Return [x, y] of the center of cell containing provided text 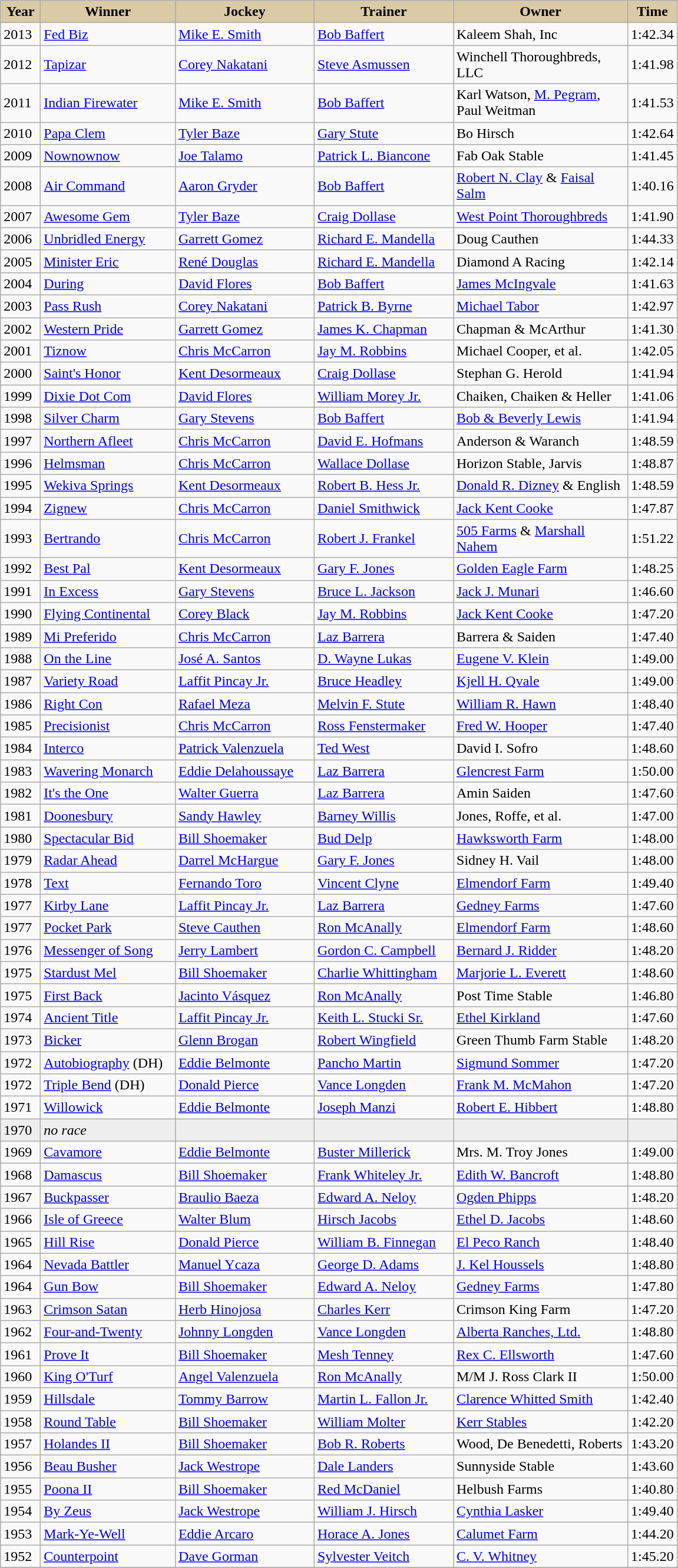
Crimson King Farm [541, 1309]
King O'Turf [108, 1376]
Nownownow [108, 156]
2010 [21, 133]
no race [108, 1130]
Gun Bow [108, 1287]
Ted West [383, 749]
Owner [541, 12]
Barrera & Saiden [541, 636]
West Point Thoroughbreds [541, 216]
D. Wayne Lukas [383, 658]
1967 [21, 1197]
1957 [21, 1444]
1987 [21, 681]
Johnny Longden [244, 1332]
Poona II [108, 1489]
Mrs. M. Troy Jones [541, 1152]
Martin L. Fallon Jr. [383, 1399]
Robert B. Hess Jr. [383, 486]
1:42.64 [653, 133]
Robert N. Clay & Faisal Salm [541, 186]
Saint's Honor [108, 374]
1:41.30 [653, 328]
1954 [21, 1511]
Anderson & Waranch [541, 441]
Hill Rise [108, 1242]
Jerry Lambert [244, 950]
Calumet Farm [541, 1534]
Michael Tabor [541, 306]
1995 [21, 486]
Gary Stute [383, 133]
Winchell Thoroughbreds, LLC [541, 65]
Nevada Battler [108, 1264]
Dave Gorman [244, 1556]
Bo Hirsch [541, 133]
1982 [21, 793]
Jones, Roffe, et al. [541, 816]
1990 [21, 614]
1960 [21, 1376]
2013 [21, 34]
1961 [21, 1354]
1993 [21, 539]
1974 [21, 1017]
1:42.97 [653, 306]
1:48.25 [653, 569]
Chaiken, Chaiken & Heller [541, 396]
2009 [21, 156]
1:42.14 [653, 261]
Sandy Hawley [244, 816]
2007 [21, 216]
Autobiography (DH) [108, 1063]
Spectacular Bid [108, 838]
Interco [108, 749]
Beau Busher [108, 1467]
Prove It [108, 1354]
1:45.20 [653, 1556]
1958 [21, 1421]
Red McDaniel [383, 1489]
1:46.60 [653, 591]
Steve Cauthen [244, 928]
Fred W. Hooper [541, 726]
Alberta Ranches, Ltd. [541, 1332]
During [108, 284]
Rafael Meza [244, 703]
Isle of Greece [108, 1220]
José A. Santos [244, 658]
Tapizar [108, 65]
1:40.16 [653, 186]
Unbridled Energy [108, 239]
Robert Wingfield [383, 1040]
Melvin F. Stute [383, 703]
Mesh Tenney [383, 1354]
Triple Bend (DH) [108, 1085]
Kerr Stables [541, 1421]
1979 [21, 861]
2006 [21, 239]
Air Command [108, 186]
1997 [21, 441]
Keith L. Stucki Sr. [383, 1017]
William Morey Jr. [383, 396]
Trainer [383, 12]
Bicker [108, 1040]
Clarence Whitted Smith [541, 1399]
Stardust Mel [108, 973]
Sigmund Sommer [541, 1063]
Kirby Lane [108, 905]
1952 [21, 1556]
Willowick [108, 1108]
Bertrando [108, 539]
Time [653, 12]
In Excess [108, 591]
1968 [21, 1175]
Amin Saiden [541, 793]
Cynthia Lasker [541, 1511]
Joe Talamo [244, 156]
2008 [21, 186]
First Back [108, 995]
1971 [21, 1108]
William Molter [383, 1421]
Chapman & McArthur [541, 328]
1978 [21, 883]
1992 [21, 569]
1991 [21, 591]
Text [108, 883]
Glenn Brogan [244, 1040]
Year [21, 12]
Ethel D. Jacobs [541, 1220]
Tommy Barrow [244, 1399]
1956 [21, 1467]
Donald R. Dizney & English [541, 486]
1983 [21, 771]
2002 [21, 328]
Doug Cauthen [541, 239]
Wallace Dollase [383, 463]
Kjell H. Qvale [541, 681]
James McIngvale [541, 284]
1:43.60 [653, 1467]
Vincent Clyne [383, 883]
1986 [21, 703]
James K. Chapman [383, 328]
2005 [21, 261]
Papa Clem [108, 133]
Angel Valenzuela [244, 1376]
Minister Eric [108, 261]
Green Thumb Farm Stable [541, 1040]
On the Line [108, 658]
Sylvester Veitch [383, 1556]
Hawksworth Farm [541, 838]
1:48.87 [653, 463]
Steve Asmussen [383, 65]
2000 [21, 374]
Four-and-Twenty [108, 1332]
Best Pal [108, 569]
Wekiva Springs [108, 486]
Tiznow [108, 351]
1:41.63 [653, 284]
Manuel Ycaza [244, 1264]
Jack J. Munari [541, 591]
1:43.20 [653, 1444]
J. Kel Houssels [541, 1264]
1:46.80 [653, 995]
Fernando Toro [244, 883]
Bernard J. Ridder [541, 950]
It's the One [108, 793]
Horizon Stable, Jarvis [541, 463]
Holandes II [108, 1444]
1985 [21, 726]
Charles Kerr [383, 1309]
1:42.40 [653, 1399]
Walter Blum [244, 1220]
Buster Millerick [383, 1152]
Winner [108, 12]
2001 [21, 351]
Ethel Kirkland [541, 1017]
Eddie Arcaro [244, 1534]
David E. Hofmans [383, 441]
Frank Whiteley Jr. [383, 1175]
Hirsch Jacobs [383, 1220]
Jockey [244, 12]
1988 [21, 658]
Wood, De Benedetti, Roberts [541, 1444]
1:51.22 [653, 539]
Post Time Stable [541, 995]
1959 [21, 1399]
Eddie Delahoussaye [244, 771]
1:40.80 [653, 1489]
Bruce Headley [383, 681]
Ancient Title [108, 1017]
1:42.34 [653, 34]
Robert E. Hibbert [541, 1108]
Stephan G. Herold [541, 374]
1:47.00 [653, 816]
1989 [21, 636]
Dale Landers [383, 1467]
Herb Hinojosa [244, 1309]
George D. Adams [383, 1264]
Helmsman [108, 463]
Cavamore [108, 1152]
1:47.80 [653, 1287]
El Peco Ranch [541, 1242]
1955 [21, 1489]
Mark-Ye-Well [108, 1534]
1:42.20 [653, 1421]
Golden Eagle Farm [541, 569]
Indian Firewater [108, 103]
Walter Guerra [244, 793]
Precisionist [108, 726]
Flying Continental [108, 614]
Pocket Park [108, 928]
Messenger of Song [108, 950]
1999 [21, 396]
C. V. Whitney [541, 1556]
Braulio Baeza [244, 1197]
Gordon C. Campbell [383, 950]
Aaron Gryder [244, 186]
1965 [21, 1242]
1994 [21, 508]
1:44.20 [653, 1534]
1953 [21, 1534]
Darrel McHargue [244, 861]
1:41.53 [653, 103]
1:41.98 [653, 65]
1:42.05 [653, 351]
Corey Black [244, 614]
Jacinto Vásquez [244, 995]
Frank M. McMahon [541, 1085]
William B. Finnegan [383, 1242]
1981 [21, 816]
2011 [21, 103]
Bruce L. Jackson [383, 591]
Edith W. Bancroft [541, 1175]
M/M J. Ross Clark II [541, 1376]
Barney Willis [383, 816]
1996 [21, 463]
Damascus [108, 1175]
Daniel Smithwick [383, 508]
1:47.87 [653, 508]
1984 [21, 749]
1:41.45 [653, 156]
Mi Preferido [108, 636]
1976 [21, 950]
Awesome Gem [108, 216]
Zignew [108, 508]
William R. Hawn [541, 703]
Helbush Farms [541, 1489]
Fed Biz [108, 34]
Sidney H. Vail [541, 861]
Crimson Satan [108, 1309]
Horace A. Jones [383, 1534]
Ross Fenstermaker [383, 726]
2012 [21, 65]
Bob & Beverly Lewis [541, 419]
Kaleem Shah, Inc [541, 34]
By Zeus [108, 1511]
Radar Ahead [108, 861]
1969 [21, 1152]
Eugene V. Klein [541, 658]
Pancho Martin [383, 1063]
1998 [21, 419]
Hillsdale [108, 1399]
Sunnyside Stable [541, 1467]
Patrick Valenzuela [244, 749]
Diamond A Racing [541, 261]
Dixie Dot Com [108, 396]
Patrick L. Biancone [383, 156]
Patrick B. Byrne [383, 306]
David I. Sofro [541, 749]
Pass Rush [108, 306]
Northern Afleet [108, 441]
Marjorie L. Everett [541, 973]
Right Con [108, 703]
1966 [21, 1220]
Counterpoint [108, 1556]
Charlie Whittingham [383, 973]
1962 [21, 1332]
Variety Road [108, 681]
Ogden Phipps [541, 1197]
Rex C. Ellsworth [541, 1354]
Joseph Manzi [383, 1108]
Western Pride [108, 328]
1:41.90 [653, 216]
2004 [21, 284]
Silver Charm [108, 419]
Michael Cooper, et al. [541, 351]
2003 [21, 306]
Karl Watson, M. Pegram, Paul Weitman [541, 103]
René Douglas [244, 261]
Bud Delp [383, 838]
William J. Hirsch [383, 1511]
Bob R. Roberts [383, 1444]
Wavering Monarch [108, 771]
505 Farms & Marshall Nahem [541, 539]
Doonesbury [108, 816]
1980 [21, 838]
Robert J. Frankel [383, 539]
Glencrest Farm [541, 771]
Buckpasser [108, 1197]
Fab Oak Stable [541, 156]
Round Table [108, 1421]
1970 [21, 1130]
1973 [21, 1040]
1:41.06 [653, 396]
1:44.33 [653, 239]
1963 [21, 1309]
